Search for the cell housing the specified text and yield its [x, y] center coordinate. 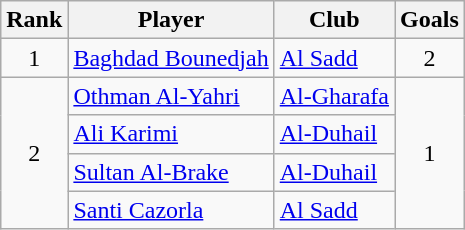
Player [171, 20]
Al-Gharafa [334, 96]
Ali Karimi [171, 134]
Santi Cazorla [171, 210]
Baghdad Bounedjah [171, 58]
Club [334, 20]
Othman Al-Yahri [171, 96]
Goals [430, 20]
Sultan Al-Brake [171, 172]
Rank [34, 20]
